Detect which cell encompasses the target text, then output its [x, y] center coordinate. 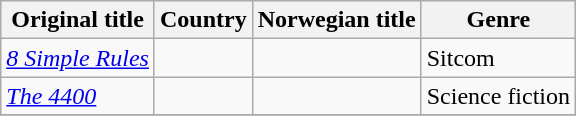
Science fiction [498, 96]
Country [203, 20]
Norwegian title [336, 20]
8 Simple Rules [78, 58]
Genre [498, 20]
The 4400 [78, 96]
Sitcom [498, 58]
Original title [78, 20]
